Search for the cell housing the specified text and yield its [X, Y] center coordinate. 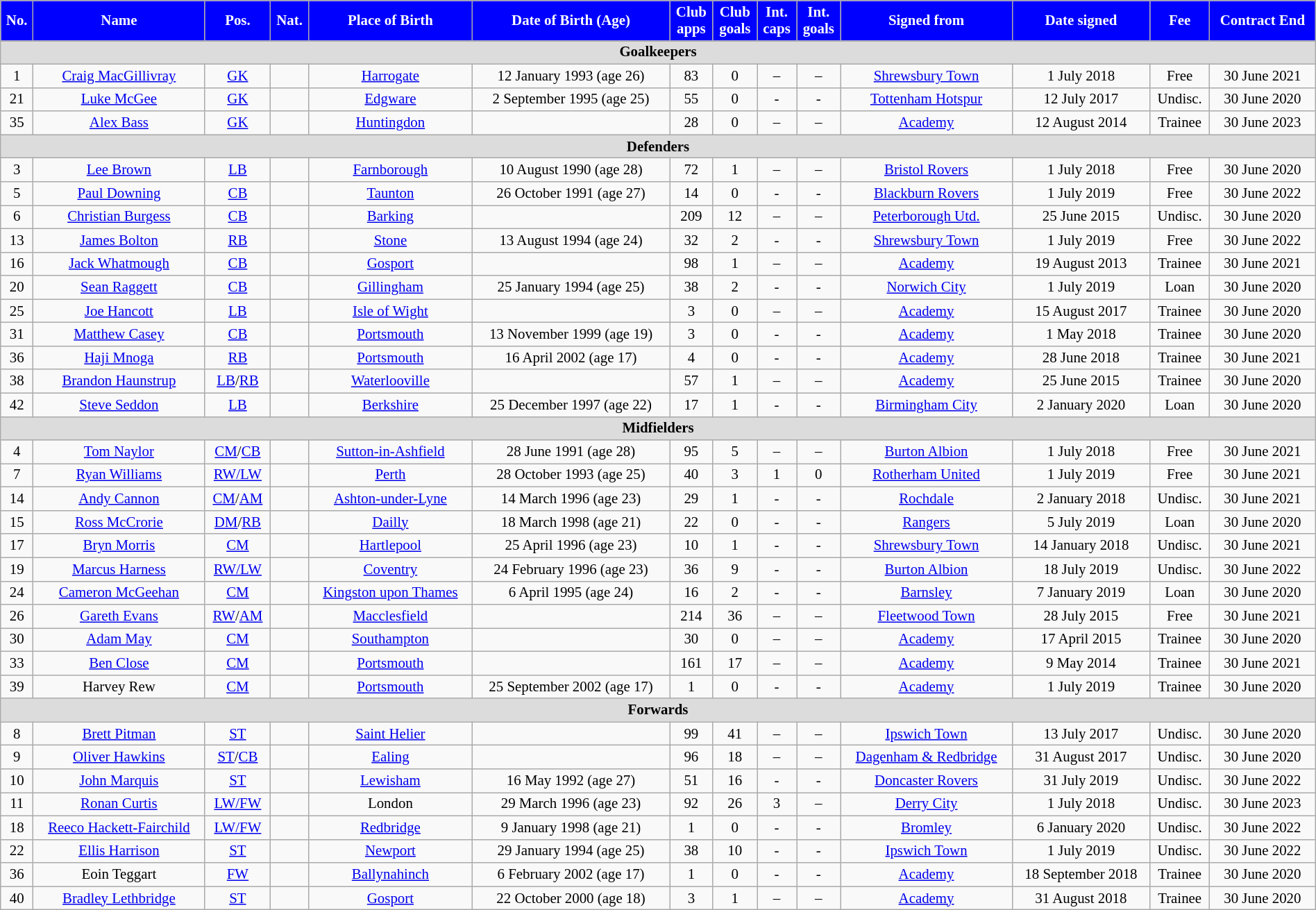
Sutton-in-Ashfield [390, 452]
RW/AM [237, 616]
31 August 2018 [1081, 898]
FW [237, 875]
17 April 2015 [1081, 640]
Taunton [390, 194]
LB/RB [237, 381]
Macclesfield [390, 616]
18 September 2018 [1081, 875]
Lewisham [390, 781]
2 January 2018 [1081, 499]
Birmingham City [926, 405]
Tom Naylor [119, 452]
Bristol Rovers [926, 170]
13 November 1999 (age 19) [571, 335]
83 [691, 76]
London [390, 804]
Gareth Evans [119, 616]
Paul Downing [119, 194]
24 [17, 593]
24 February 1996 (age 23) [571, 569]
Kingston upon Thames [390, 593]
Bryn Morris [119, 546]
32 [691, 240]
92 [691, 804]
Pos. [237, 21]
Saint Helier [390, 734]
21 [17, 99]
DM/RB [237, 522]
ST/CB [237, 757]
Oliver Hawkins [119, 757]
Norwich City [926, 287]
Huntingdon [390, 123]
13 [17, 240]
Ryan Williams [119, 475]
Place of Birth [390, 21]
13 July 2017 [1081, 734]
8 [17, 734]
209 [691, 217]
Date of Birth (Age) [571, 21]
Ronan Curtis [119, 804]
Matthew Casey [119, 335]
7 [17, 475]
6 January 2020 [1081, 827]
Clubapps [691, 21]
Steve Seddon [119, 405]
Ross McCrorie [119, 522]
12 August 2014 [1081, 123]
25 April 1996 (age 23) [571, 546]
Edgware [390, 99]
Derry City [926, 804]
Brandon Haunstrup [119, 381]
98 [691, 264]
Perth [390, 475]
Ballynahinch [390, 875]
No. [17, 21]
Rangers [926, 522]
Name [119, 21]
2 January 2020 [1081, 405]
Stone [390, 240]
Redbridge [390, 827]
22 October 2000 (age 18) [571, 898]
13 August 1994 (age 24) [571, 240]
James Bolton [119, 240]
7 January 2019 [1081, 593]
Defenders [658, 146]
Barnsley [926, 593]
Nat. [290, 21]
Haji Mnoga [119, 357]
Farnborough [390, 170]
Doncaster Rovers [926, 781]
Ashton-under-Lyne [390, 499]
Christian Burgess [119, 217]
Adam May [119, 640]
Marcus Harness [119, 569]
Blackburn Rovers [926, 194]
12 [735, 217]
Coventry [390, 569]
Signed from [926, 21]
6 [17, 217]
Peterborough Utd. [926, 217]
12 July 2017 [1081, 99]
Berkshire [390, 405]
Int.caps [777, 21]
31 [17, 335]
39 [17, 686]
Joe Hancott [119, 311]
95 [691, 452]
96 [691, 757]
Ealing [390, 757]
Midfielders [658, 428]
Reeco Hackett-Fairchild [119, 827]
Eoin Teggart [119, 875]
5 July 2019 [1081, 522]
72 [691, 170]
26 October 1991 (age 27) [571, 194]
Rotherham United [926, 475]
14 March 1996 (age 23) [571, 499]
Int.goals [819, 21]
28 July 2015 [1081, 616]
Craig MacGillivray [119, 76]
25 January 1994 (age 25) [571, 287]
Newport [390, 851]
CM/AM [237, 499]
Gillingham [390, 287]
Lee Brown [119, 170]
11 [17, 804]
9 January 1998 (age 21) [571, 827]
15 [17, 522]
35 [17, 123]
Contract End [1262, 21]
Fee [1180, 21]
Ben Close [119, 663]
16 May 1992 (age 27) [571, 781]
Andy Cannon [119, 499]
John Marquis [119, 781]
Rochdale [926, 499]
Waterlooville [390, 381]
12 January 1993 (age 26) [571, 76]
Cameron McGeehan [119, 593]
25 September 2002 (age 17) [571, 686]
25 December 1997 (age 22) [571, 405]
33 [17, 663]
51 [691, 781]
18 March 1998 (age 21) [571, 522]
41 [735, 734]
1 May 2018 [1081, 335]
19 [17, 569]
55 [691, 99]
57 [691, 381]
Forwards [658, 710]
19 August 2013 [1081, 264]
31 August 2017 [1081, 757]
161 [691, 663]
Ellis Harrison [119, 851]
Barking [390, 217]
29 March 1996 (age 23) [571, 804]
28 June 1991 (age 28) [571, 452]
15 August 2017 [1081, 311]
28 October 1993 (age 25) [571, 475]
214 [691, 616]
16 April 2002 (age 17) [571, 357]
29 [691, 499]
Bradley Lethbridge [119, 898]
42 [17, 405]
20 [17, 287]
Dailly [390, 522]
Southampton [390, 640]
14 January 2018 [1081, 546]
29 January 1994 (age 25) [571, 851]
18 July 2019 [1081, 569]
Harrogate [390, 76]
Jack Whatmough [119, 264]
9 May 2014 [1081, 663]
Alex Bass [119, 123]
Isle of Wight [390, 311]
CM/CB [237, 452]
Luke McGee [119, 99]
6 April 1995 (age 24) [571, 593]
2 September 1995 (age 25) [571, 99]
Brett Pitman [119, 734]
Bromley [926, 827]
28 June 2018 [1081, 357]
Harvey Rew [119, 686]
Clubgoals [735, 21]
99 [691, 734]
Dagenham & Redbridge [926, 757]
Hartlepool [390, 546]
Tottenham Hotspur [926, 99]
Date signed [1081, 21]
Fleetwood Town [926, 616]
Goalkeepers [658, 52]
31 July 2019 [1081, 781]
Sean Raggett [119, 287]
6 February 2002 (age 17) [571, 875]
25 [17, 311]
28 [691, 123]
10 August 1990 (age 28) [571, 170]
